Pinpoint the cell where the given text exists, returning its (X, Y) midpoint coordinate. 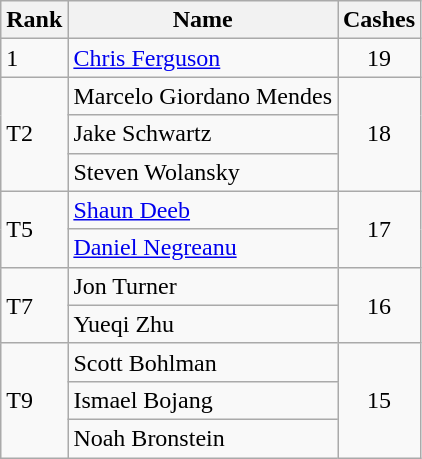
Yueqi Zhu (203, 324)
Rank (34, 20)
Marcelo Giordano Mendes (203, 96)
Jake Schwartz (203, 134)
Noah Bronstein (203, 438)
Shaun Deeb (203, 210)
T7 (34, 305)
T5 (34, 229)
18 (380, 134)
16 (380, 305)
Chris Ferguson (203, 58)
Name (203, 20)
Scott Bohlman (203, 362)
Steven Wolansky (203, 172)
15 (380, 400)
1 (34, 58)
T2 (34, 134)
Cashes (380, 20)
17 (380, 229)
T9 (34, 400)
19 (380, 58)
Ismael Bojang (203, 400)
Jon Turner (203, 286)
Daniel Negreanu (203, 248)
